Provide the [x, y] coordinate of the cell's center where the given text is located.  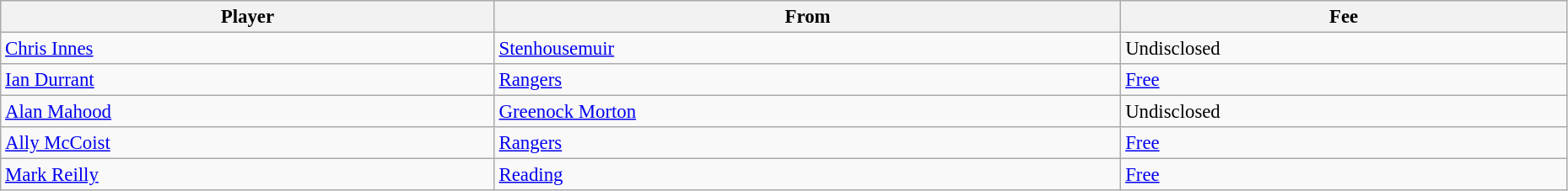
Greenock Morton [808, 112]
Stenhousemuir [808, 49]
Ally McCoist [248, 143]
From [808, 17]
Player [248, 17]
Reading [808, 175]
Alan Mahood [248, 112]
Fee [1344, 17]
Mark Reilly [248, 175]
Chris Innes [248, 49]
Ian Durrant [248, 80]
